Detect which cell encompasses the target text, then output its (X, Y) center coordinate. 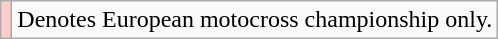
Denotes European motocross championship only. (255, 20)
